Find where the given text appears and provide that cell's center as (x, y) coordinate. 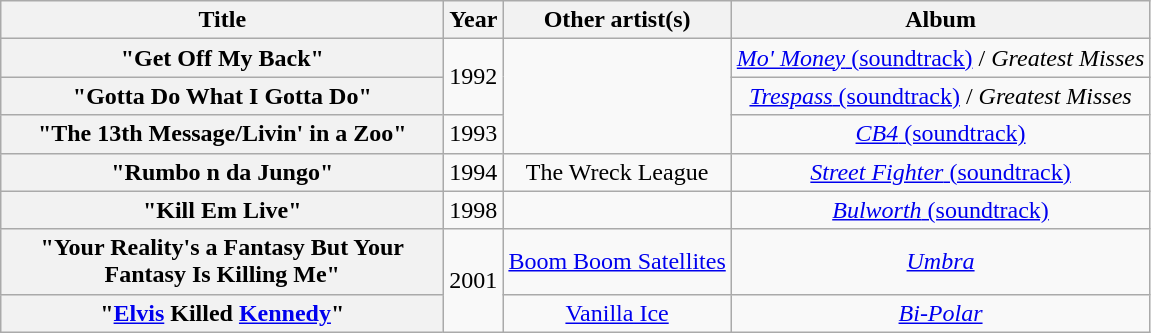
"Gotta Do What I Gotta Do" (222, 96)
1993 (474, 134)
Other artist(s) (617, 20)
1998 (474, 210)
Album (940, 20)
"Elvis Killed Kennedy" (222, 313)
CB4 (soundtrack) (940, 134)
1994 (474, 172)
The Wreck League (617, 172)
Street Fighter (soundtrack) (940, 172)
"Get Off My Back" (222, 58)
Title (222, 20)
"Rumbo n da Jungo" (222, 172)
Boom Boom Satellites (617, 262)
Umbra (940, 262)
1992 (474, 77)
Mo' Money (soundtrack) / Greatest Misses (940, 58)
Bi-Polar (940, 313)
Vanilla Ice (617, 313)
2001 (474, 280)
"Kill Em Live" (222, 210)
"The 13th Message/Livin' in a Zoo" (222, 134)
Year (474, 20)
Trespass (soundtrack) / Greatest Misses (940, 96)
Bulworth (soundtrack) (940, 210)
"Your Reality's a Fantasy But Your Fantasy Is Killing Me" (222, 262)
